For the text-containing cell, return its midpoint in (X, Y) coordinate format. 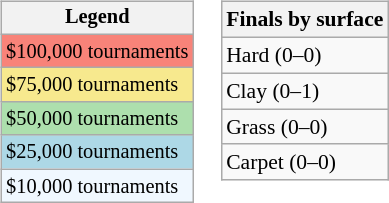
$75,000 tournaments (97, 85)
Carpet (0–0) (304, 162)
$100,000 tournaments (97, 51)
$25,000 tournaments (97, 152)
Grass (0–0) (304, 127)
Finals by surface (304, 20)
$10,000 tournaments (97, 186)
Clay (0–1) (304, 91)
Legend (97, 18)
$50,000 tournaments (97, 119)
Hard (0–0) (304, 55)
